Locate the cell with the specified text and output its (X, Y) center coordinate. 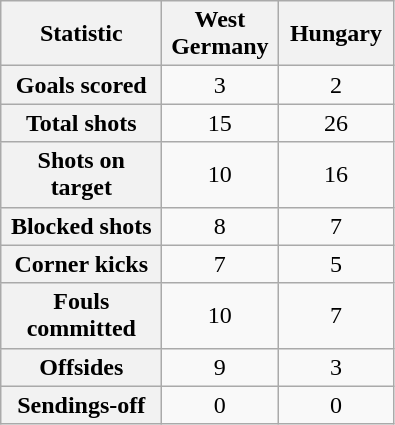
2 (336, 85)
15 (220, 123)
Goals scored (82, 85)
Hungary (336, 34)
5 (336, 264)
Statistic (82, 34)
Shots on target (82, 174)
Sendings-off (82, 405)
West Germany (220, 34)
9 (220, 367)
Corner kicks (82, 264)
26 (336, 123)
16 (336, 174)
Blocked shots (82, 226)
Total shots (82, 123)
Fouls committed (82, 316)
8 (220, 226)
Offsides (82, 367)
